Detect which cell encompasses the target text, then output its [X, Y] center coordinate. 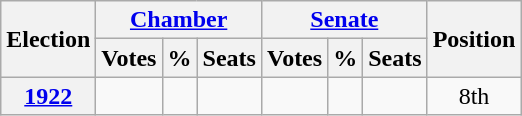
Position [474, 39]
Election [48, 39]
Senate [344, 20]
1922 [48, 96]
Chamber [179, 20]
8th [474, 96]
